Locate the cell with the specified text and output its (x, y) center coordinate. 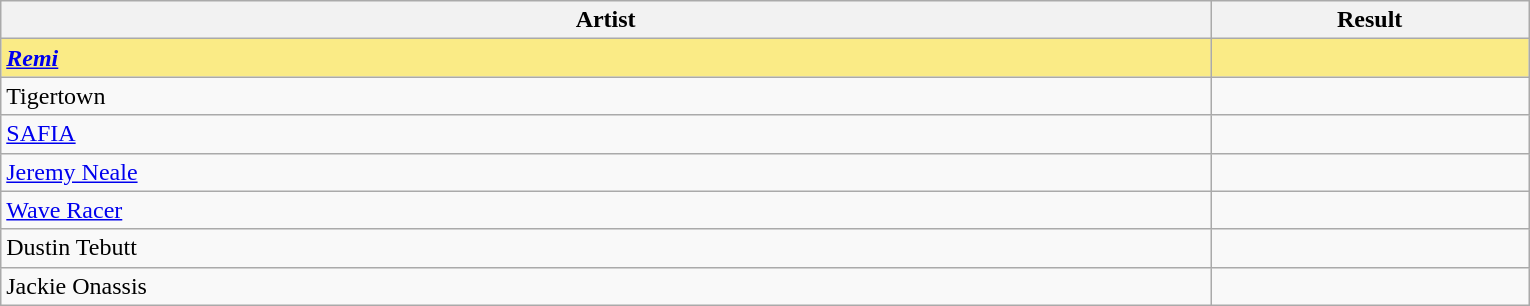
Dustin Tebutt (606, 248)
Artist (606, 20)
Wave Racer (606, 210)
Remi (606, 58)
Jackie Onassis (606, 286)
SAFIA (606, 134)
Tigertown (606, 96)
Jeremy Neale (606, 172)
Result (1369, 20)
